Search for the cell housing the specified text and yield its (x, y) center coordinate. 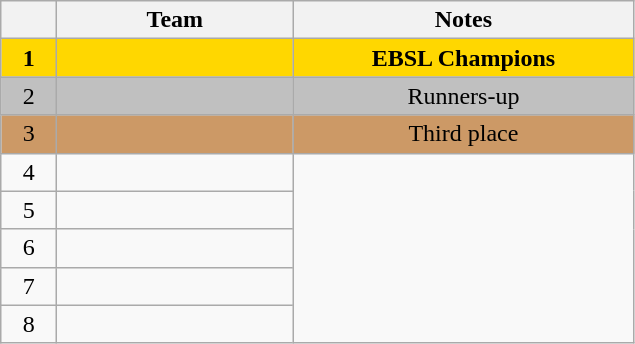
Notes (464, 20)
Third place (464, 134)
8 (29, 324)
5 (29, 210)
7 (29, 286)
Team (175, 20)
4 (29, 172)
2 (29, 96)
6 (29, 248)
EBSL Champions (464, 58)
Runners-up (464, 96)
3 (29, 134)
1 (29, 58)
